Return the [x, y] coordinate for the center point of the cell that contains the specified text.  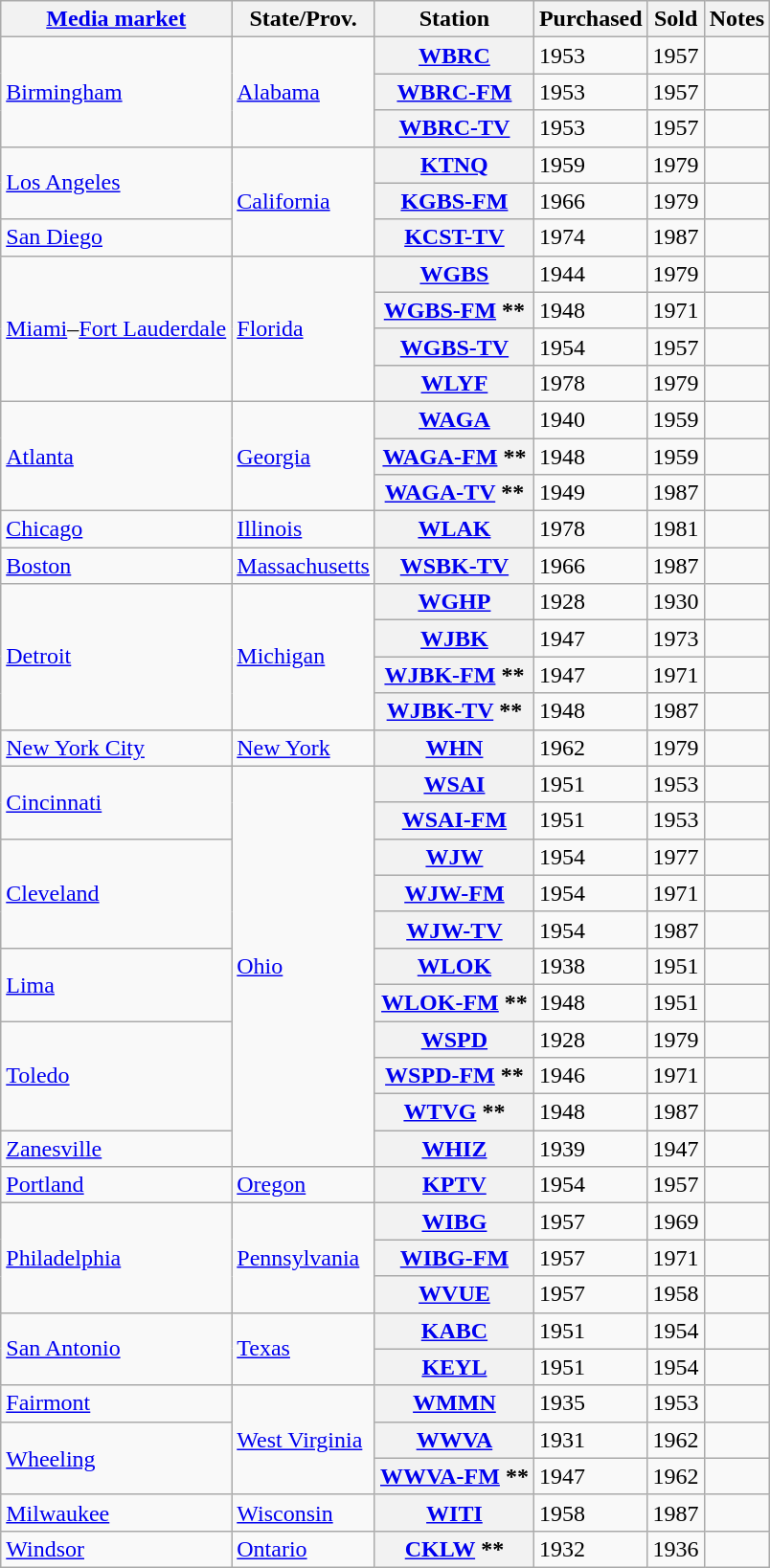
WSAI [454, 784]
State/Prov. [304, 19]
1931 [590, 1440]
1946 [590, 1076]
WSPD-FM ** [454, 1076]
Boston [117, 566]
Detroit [117, 657]
California [304, 201]
WWVA [454, 1440]
Lima [117, 984]
WJW-FM [454, 893]
Portland [117, 1185]
KTNQ [454, 165]
1981 [676, 529]
WLYF [454, 383]
Station [454, 19]
Miami–Fort Lauderdale [117, 328]
KGBS-FM [454, 201]
WTVG ** [454, 1112]
WLOK-FM ** [454, 1002]
Cincinnati [117, 802]
1938 [590, 966]
1935 [590, 1403]
Media market [117, 19]
WJBK-TV ** [454, 711]
1930 [676, 602]
Toledo [117, 1075]
WVUE [454, 1294]
Wisconsin [304, 1512]
WITI [454, 1512]
Ohio [304, 967]
Pennsylvania [304, 1258]
Purchased [590, 19]
KPTV [454, 1185]
Milwaukee [117, 1512]
New York City [117, 748]
Ontario [304, 1549]
WSPD [454, 1039]
1949 [590, 493]
WMMN [454, 1403]
WHN [454, 748]
WJW-TV [454, 930]
Michigan [304, 657]
KEYL [454, 1367]
San Antonio [117, 1349]
San Diego [117, 237]
WBRC [454, 56]
Philadelphia [117, 1258]
WJW [454, 857]
Sold [676, 19]
Notes [736, 19]
1932 [590, 1549]
1936 [676, 1549]
1969 [676, 1221]
WAGA-FM ** [454, 457]
WAGA-TV ** [454, 493]
1944 [590, 274]
Atlanta [117, 456]
Georgia [304, 456]
WHIZ [454, 1149]
1973 [676, 638]
WJBK [454, 638]
Windsor [117, 1549]
Illinois [304, 529]
Birmingham [117, 92]
Alabama [304, 92]
WAGA [454, 419]
Los Angeles [117, 183]
1940 [590, 419]
Chicago [117, 529]
WGBS-FM ** [454, 310]
WIBG [454, 1221]
WGHP [454, 602]
CKLW ** [454, 1549]
WGBS [454, 274]
Florida [304, 328]
New York [304, 748]
WJBK-FM ** [454, 675]
Massachusetts [304, 566]
Oregon [304, 1185]
West Virginia [304, 1440]
1939 [590, 1149]
Fairmont [117, 1403]
Zanesville [117, 1149]
KABC [454, 1331]
Texas [304, 1349]
1974 [590, 237]
WLOK [454, 966]
1977 [676, 857]
WSBK-TV [454, 566]
WLAK [454, 529]
Wheeling [117, 1458]
WBRC-TV [454, 128]
WBRC-FM [454, 92]
WWVA-FM ** [454, 1476]
Cleveland [117, 893]
KCST-TV [454, 237]
WGBS-TV [454, 347]
WSAI-FM [454, 820]
WIBG-FM [454, 1258]
